Find where the given text appears and provide that cell's center as (X, Y) coordinate. 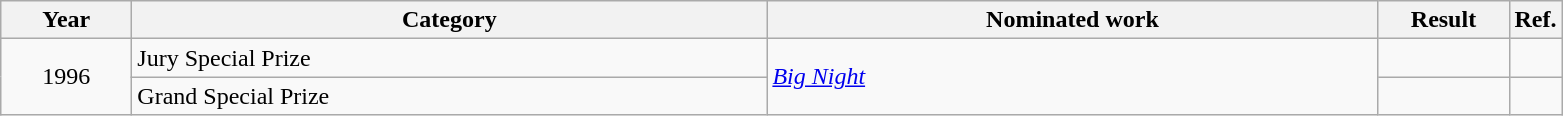
Category (450, 20)
Jury Special Prize (450, 58)
Year (66, 20)
Big Night (1072, 77)
Grand Special Prize (450, 96)
1996 (66, 77)
Ref. (1536, 20)
Nominated work (1072, 20)
Result (1444, 20)
